For the text-containing cell, return its midpoint in (X, Y) coordinate format. 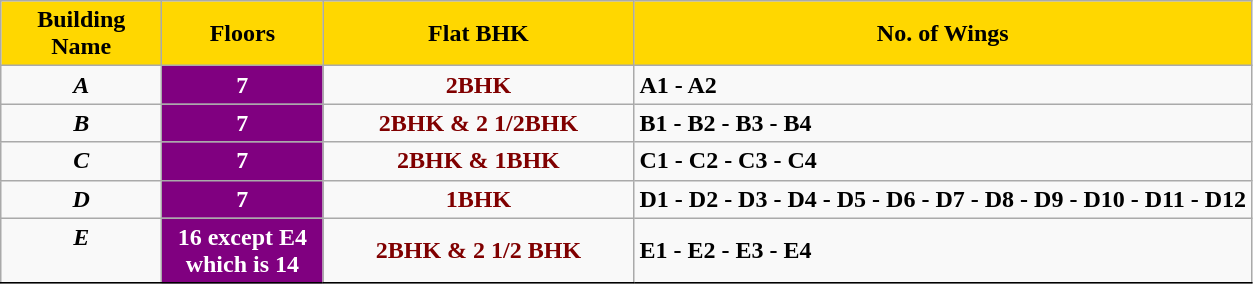
A1 - A2 (943, 85)
C1 - C2 - C3 - C4 (943, 161)
D1 - D2 - D3 - D4 - D5 - D6 - D7 - D8 - D9 - D10 - D11 - D12 (943, 199)
2BHK & 2 1/2BHK (478, 123)
E1 - E2 - E3 - E4 (943, 250)
Flat BHK (478, 34)
E (82, 250)
2BHK & 1BHK (478, 161)
16 except E4 which is 14 (242, 250)
No. of Wings (943, 34)
Floors (242, 34)
B (82, 123)
A (82, 85)
2BHK (478, 85)
B1 - B2 - B3 - B4 (943, 123)
Building Name (82, 34)
D (82, 199)
1BHK (478, 199)
C (82, 161)
2BHK & 2 1/2 BHK (478, 250)
